Extract the (X, Y) coordinate from the center of the cell holding the provided text.  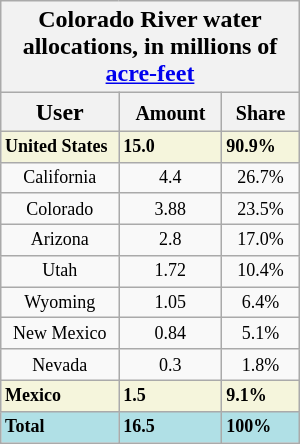
Amount (170, 112)
3.88 (170, 208)
Wyoming (60, 302)
23.5% (260, 208)
Share (260, 112)
15.0 (170, 146)
26.7% (260, 178)
9.1% (260, 396)
Mexico (60, 396)
10.4% (260, 272)
0.3 (170, 364)
1.72 (170, 272)
16.5 (170, 426)
1.5 (170, 396)
1.05 (170, 302)
Total (60, 426)
New Mexico (60, 334)
Nevada (60, 364)
Colorado River water allocations, in millions of acre-feet (150, 47)
90.9% (260, 146)
5.1% (260, 334)
6.4% (260, 302)
1.8% (260, 364)
4.4 (170, 178)
United States (60, 146)
Colorado (60, 208)
Arizona (60, 240)
100% (260, 426)
User (60, 112)
California (60, 178)
17.0% (260, 240)
Utah (60, 272)
2.8 (170, 240)
0.84 (170, 334)
